Detect which cell encompasses the target text, then output its (X, Y) center coordinate. 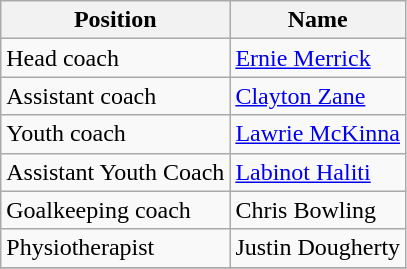
Assistant Youth Coach (116, 172)
Ernie Merrick (318, 58)
Labinot Haliti (318, 172)
Youth coach (116, 134)
Name (318, 20)
Head coach (116, 58)
Goalkeeping coach (116, 210)
Clayton Zane (318, 96)
Assistant coach (116, 96)
Physiotherapist (116, 248)
Position (116, 20)
Chris Bowling (318, 210)
Lawrie McKinna (318, 134)
Justin Dougherty (318, 248)
